Identify which cell holds the provided text, then report its (X, Y) central coordinate. 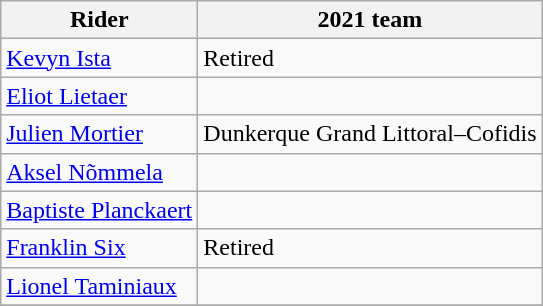
Julien Mortier (100, 134)
Lionel Taminiaux (100, 286)
Baptiste Planckaert (100, 210)
Franklin Six (100, 248)
Aksel Nõmmela (100, 172)
Kevyn Ista (100, 58)
2021 team (370, 20)
Rider (100, 20)
Dunkerque Grand Littoral–Cofidis (370, 134)
Eliot Lietaer (100, 96)
